Return [x, y] of the center of cell containing provided text 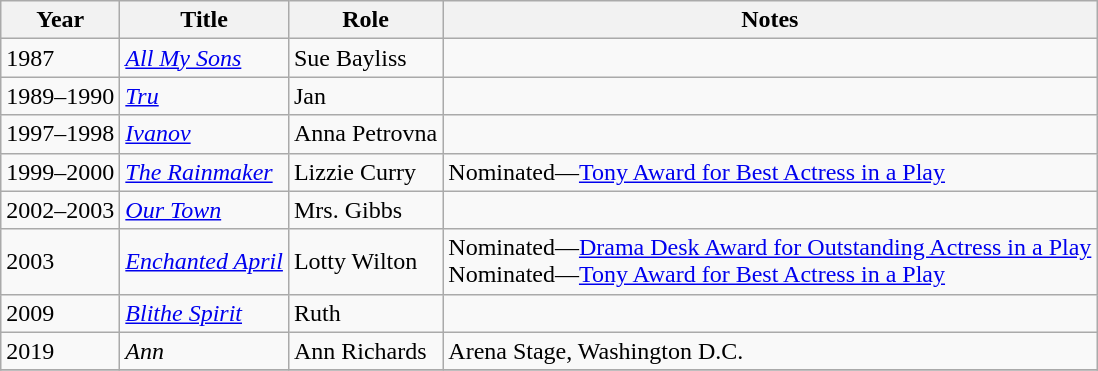
Nominated—Tony Award for Best Actress in a Play [770, 172]
Anna Petrovna [365, 134]
Nominated—Drama Desk Award for Outstanding Actress in a PlayNominated—Tony Award for Best Actress in a Play [770, 262]
Lizzie Curry [365, 172]
Sue Bayliss [365, 58]
Ruth [365, 313]
Notes [770, 20]
2019 [60, 351]
Enchanted April [204, 262]
Lotty Wilton [365, 262]
1989–1990 [60, 96]
Ann Richards [365, 351]
1997–1998 [60, 134]
Tru [204, 96]
Arena Stage, Washington D.C. [770, 351]
Blithe Spirit [204, 313]
All My Sons [204, 58]
The Rainmaker [204, 172]
2002–2003 [60, 210]
Mrs. Gibbs [365, 210]
2003 [60, 262]
Ivanov [204, 134]
Role [365, 20]
Year [60, 20]
Title [204, 20]
Ann [204, 351]
2009 [60, 313]
Jan [365, 96]
Our Town [204, 210]
1999–2000 [60, 172]
1987 [60, 58]
